Identify which cell holds the provided text, then report its (X, Y) central coordinate. 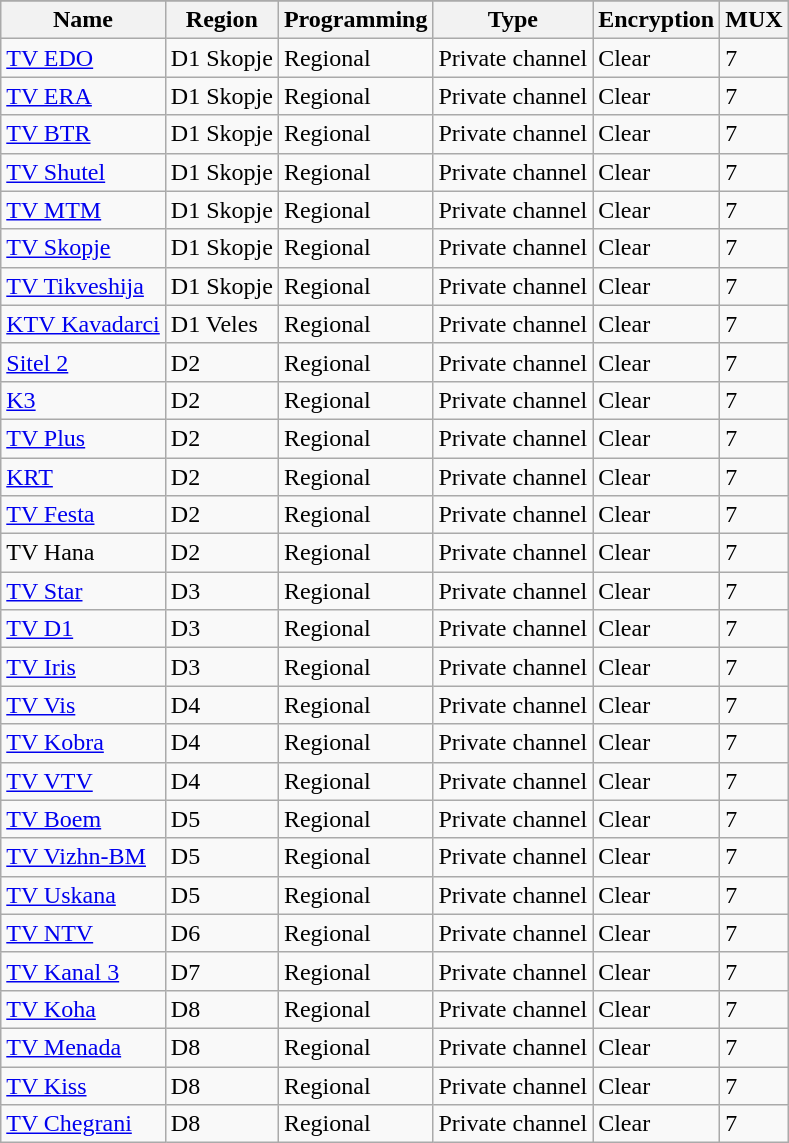
TV Star (84, 591)
TV EDO (84, 58)
TV Uskana (84, 895)
TV Kobra (84, 743)
TV Vis (84, 705)
Sitel 2 (84, 362)
TV Chegrani (84, 1124)
TV Kiss (84, 1085)
KRT (84, 477)
TV BTR (84, 134)
K3 (84, 400)
TV Koha (84, 1009)
D6 (222, 933)
Type (513, 20)
TV Hana (84, 553)
TV Vizhn-BM (84, 857)
TV VTV (84, 781)
TV Shutel (84, 172)
TV Iris (84, 667)
TV Boem (84, 819)
TV Menada (84, 1047)
TV Festa (84, 515)
Encryption (656, 20)
TV Tikveshija (84, 286)
TV Kanal 3 (84, 971)
D1 Veles (222, 324)
TV Skopje (84, 248)
KTV Kavadarci (84, 324)
TV D1 (84, 629)
TV ERA (84, 96)
Region (222, 20)
MUX (754, 20)
Name (84, 20)
Programming (356, 20)
TV MTM (84, 210)
D7 (222, 971)
TV Plus (84, 438)
TV NTV (84, 933)
